Pinpoint the cell where the given text exists, returning its (X, Y) midpoint coordinate. 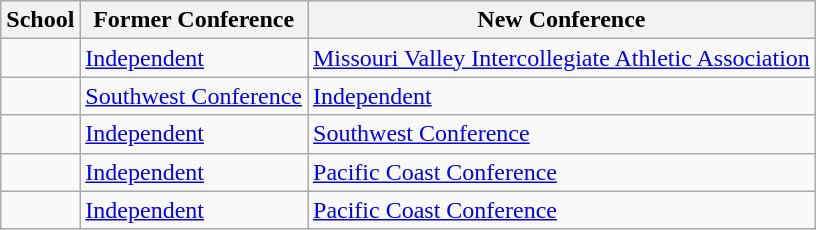
Missouri Valley Intercollegiate Athletic Association (562, 58)
School (40, 20)
Former Conference (194, 20)
New Conference (562, 20)
